Identify which cell holds the provided text, then report its (x, y) central coordinate. 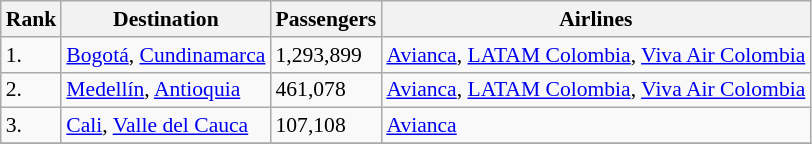
Airlines (596, 19)
461,078 (326, 90)
107,108 (326, 126)
Rank (32, 19)
1. (32, 55)
Cali, Valle del Cauca (166, 126)
Bogotá, Cundinamarca (166, 55)
Destination (166, 19)
3. (32, 126)
Passengers (326, 19)
Avianca (596, 126)
Medellín, Antioquia (166, 90)
2. (32, 90)
1,293,899 (326, 55)
